Capture the cell that displays the provided text and extract its (X, Y) central coordinate. 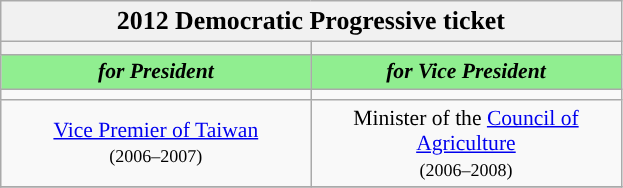
Minister of the Council of Agriculture(2006–2008) (466, 144)
for President (156, 72)
for Vice President (466, 72)
Vice Premier of Taiwan(2006–2007) (156, 144)
2012 Democratic Progressive ticket (311, 21)
